Determine the (x, y) coordinate at the center of the cell enclosing the given text.  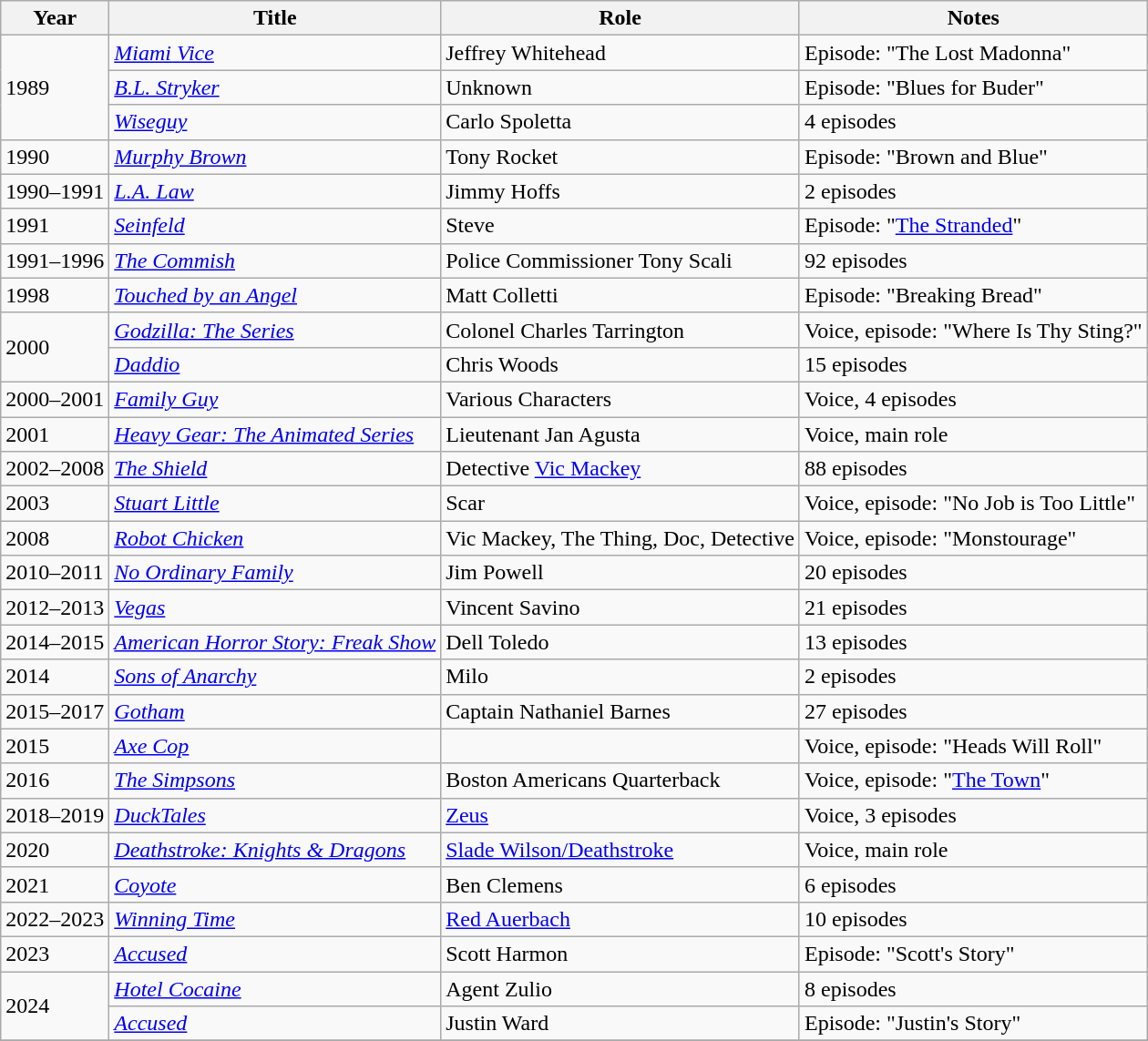
Episode: "The Stranded" (973, 226)
Vincent Savino (620, 607)
Ben Clemens (620, 884)
8 episodes (973, 988)
Voice, episode: "Where Is Thy Sting?" (973, 330)
2015–2017 (55, 711)
2021 (55, 884)
DuckTales (275, 815)
Dell Toledo (620, 642)
Voice, 4 episodes (973, 399)
Voice, episode: "The Town" (973, 781)
2000–2001 (55, 399)
Episode: "Scott's Story" (973, 954)
2024 (55, 1005)
1990–1991 (55, 191)
6 episodes (973, 884)
Deathstroke: Knights & Dragons (275, 850)
2014 (55, 677)
Lieutenant Jan Agusta (620, 434)
American Horror Story: Freak Show (275, 642)
Role (620, 18)
Detective Vic Mackey (620, 469)
B.L. Stryker (275, 87)
No Ordinary Family (275, 573)
Milo (620, 677)
Title (275, 18)
Murphy Brown (275, 157)
4 episodes (973, 122)
Voice, episode: "Heads Will Roll" (973, 746)
Gotham (275, 711)
The Commish (275, 260)
Episode: "Justin's Story" (973, 1024)
2010–2011 (55, 573)
13 episodes (973, 642)
2018–2019 (55, 815)
Coyote (275, 884)
2012–2013 (55, 607)
1998 (55, 295)
10 episodes (973, 919)
Boston Americans Quarterback (620, 781)
88 episodes (973, 469)
Zeus (620, 815)
1991–1996 (55, 260)
2020 (55, 850)
2008 (55, 538)
Episode: "Breaking Bread" (973, 295)
Scott Harmon (620, 954)
2002–2008 (55, 469)
2000 (55, 347)
Voice, episode: "No Job is Too Little" (973, 504)
Winning Time (275, 919)
2001 (55, 434)
Scar (620, 504)
Jeffrey Whitehead (620, 53)
1991 (55, 226)
2014–2015 (55, 642)
Voice, 3 episodes (973, 815)
Miami Vice (275, 53)
27 episodes (973, 711)
L.A. Law (275, 191)
Red Auerbach (620, 919)
Various Characters (620, 399)
92 episodes (973, 260)
Captain Nathaniel Barnes (620, 711)
Vic Mackey, The Thing, Doc, Detective (620, 538)
Episode: "Brown and Blue" (973, 157)
Year (55, 18)
Chris Woods (620, 364)
2016 (55, 781)
The Shield (275, 469)
Sons of Anarchy (275, 677)
Tony Rocket (620, 157)
21 episodes (973, 607)
Seinfeld (275, 226)
2022–2023 (55, 919)
1990 (55, 157)
Slade Wilson/Deathstroke (620, 850)
Steve (620, 226)
Touched by an Angel (275, 295)
Episode: "Blues for Buder" (973, 87)
The Simpsons (275, 781)
Robot Chicken (275, 538)
Agent Zulio (620, 988)
Jimmy Hoffs (620, 191)
15 episodes (973, 364)
Vegas (275, 607)
Matt Colletti (620, 295)
Family Guy (275, 399)
Unknown (620, 87)
Voice, episode: "Monstourage" (973, 538)
Colonel Charles Tarrington (620, 330)
Heavy Gear: The Animated Series (275, 434)
Justin Ward (620, 1024)
Police Commissioner Tony Scali (620, 260)
20 episodes (973, 573)
2003 (55, 504)
1989 (55, 87)
Wiseguy (275, 122)
Episode: "The Lost Madonna" (973, 53)
Carlo Spoletta (620, 122)
2023 (55, 954)
Stuart Little (275, 504)
2015 (55, 746)
Daddio (275, 364)
Axe Cop (275, 746)
Notes (973, 18)
Jim Powell (620, 573)
Hotel Cocaine (275, 988)
Godzilla: The Series (275, 330)
